For the text-containing cell, return its midpoint in [X, Y] coordinate format. 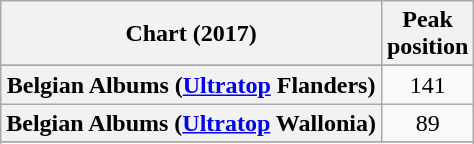
141 [427, 85]
Chart (2017) [192, 34]
Belgian Albums (Ultratop Flanders) [192, 85]
Peak position [427, 34]
Belgian Albums (Ultratop Wallonia) [192, 123]
89 [427, 123]
